Search for the cell housing the specified text and yield its (X, Y) center coordinate. 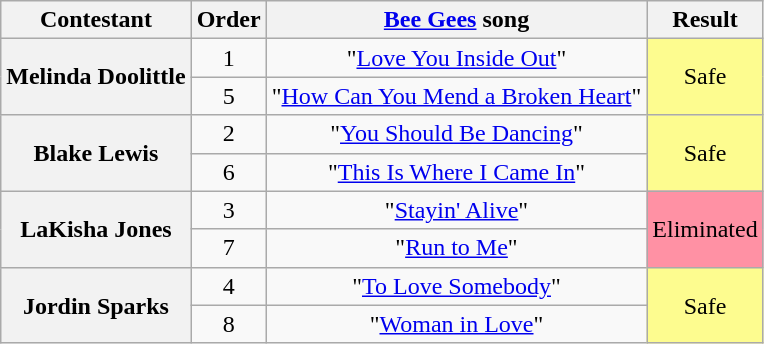
Result (705, 20)
"How Can You Mend a Broken Heart" (456, 96)
Bee Gees song (456, 20)
3 (228, 210)
Melinda Doolittle (96, 77)
LaKisha Jones (96, 229)
4 (228, 286)
"Run to Me" (456, 248)
"Love You Inside Out" (456, 58)
Eliminated (705, 229)
7 (228, 248)
"Stayin' Alive" (456, 210)
6 (228, 172)
Order (228, 20)
2 (228, 134)
1 (228, 58)
"To Love Somebody" (456, 286)
8 (228, 324)
"This Is Where I Came In" (456, 172)
Contestant (96, 20)
Jordin Sparks (96, 305)
Blake Lewis (96, 153)
"Woman in Love" (456, 324)
"You Should Be Dancing" (456, 134)
5 (228, 96)
